Detect which cell encompasses the target text, then output its [X, Y] center coordinate. 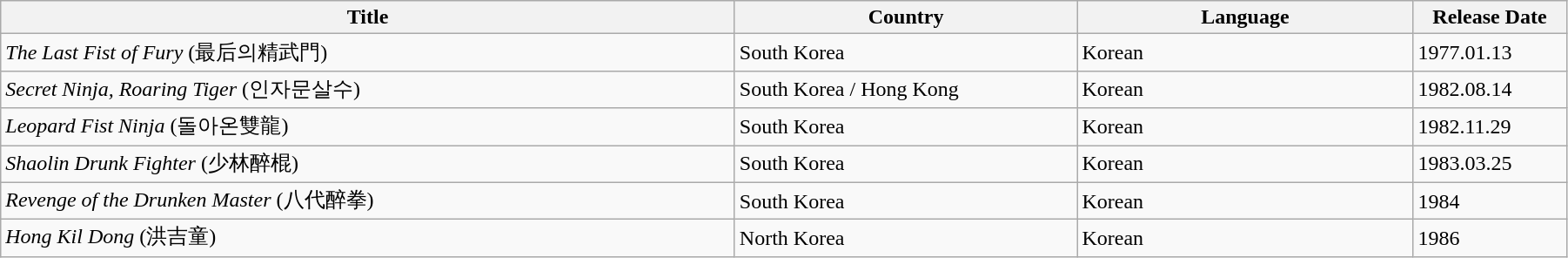
South Korea / Hong Kong [906, 89]
1982.08.14 [1490, 89]
1977.01.13 [1490, 52]
Revenge of the Drunken Master (八代醉拳) [368, 200]
North Korea [906, 239]
The Last Fist of Fury (最后의精武門) [368, 52]
1984 [1490, 200]
1986 [1490, 239]
Country [906, 17]
Release Date [1490, 17]
Leopard Fist Ninja (돌아온雙龍) [368, 127]
Secret Ninja, Roaring Tiger (인자문살수) [368, 89]
Shaolin Drunk Fighter (少林醉棍) [368, 164]
Hong Kil Dong (洪吉童) [368, 239]
Title [368, 17]
1982.11.29 [1490, 127]
1983.03.25 [1490, 164]
Language [1245, 17]
